Return (X, Y) of the center of cell containing provided text 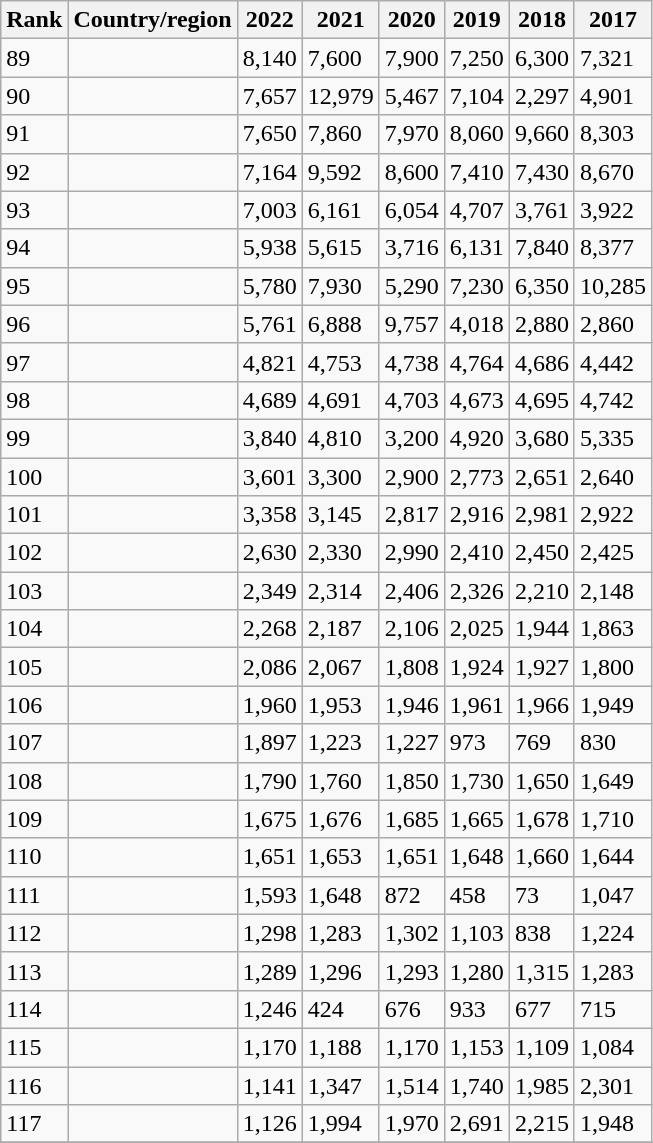
73 (542, 895)
7,250 (476, 58)
7,003 (270, 210)
2,067 (340, 667)
2,268 (270, 629)
4,821 (270, 362)
Rank (34, 20)
4,810 (340, 438)
7,970 (412, 134)
2,900 (412, 477)
1,790 (270, 781)
115 (34, 1047)
2,187 (340, 629)
1,246 (270, 1009)
2019 (476, 20)
1,653 (340, 857)
8,140 (270, 58)
5,938 (270, 248)
2020 (412, 20)
101 (34, 515)
5,290 (412, 286)
838 (542, 933)
10,285 (612, 286)
2,817 (412, 515)
1,660 (542, 857)
6,131 (476, 248)
973 (476, 743)
4,738 (412, 362)
3,761 (542, 210)
7,650 (270, 134)
8,600 (412, 172)
98 (34, 400)
102 (34, 553)
5,467 (412, 96)
4,691 (340, 400)
5,780 (270, 286)
1,109 (542, 1047)
9,592 (340, 172)
3,200 (412, 438)
8,670 (612, 172)
8,060 (476, 134)
677 (542, 1009)
103 (34, 591)
830 (612, 743)
105 (34, 667)
1,153 (476, 1047)
933 (476, 1009)
1,084 (612, 1047)
2,215 (542, 1124)
99 (34, 438)
113 (34, 971)
769 (542, 743)
676 (412, 1009)
107 (34, 743)
2,406 (412, 591)
424 (340, 1009)
1,730 (476, 781)
2,330 (340, 553)
2,297 (542, 96)
715 (612, 1009)
4,742 (612, 400)
9,660 (542, 134)
1,953 (340, 705)
6,054 (412, 210)
1,944 (542, 629)
8,377 (612, 248)
110 (34, 857)
4,018 (476, 324)
4,703 (412, 400)
1,126 (270, 1124)
117 (34, 1124)
1,289 (270, 971)
114 (34, 1009)
1,685 (412, 819)
106 (34, 705)
2,314 (340, 591)
2,773 (476, 477)
2018 (542, 20)
2,349 (270, 591)
6,300 (542, 58)
2,450 (542, 553)
4,686 (542, 362)
1,296 (340, 971)
1,949 (612, 705)
2017 (612, 20)
3,601 (270, 477)
95 (34, 286)
4,901 (612, 96)
1,047 (612, 895)
1,227 (412, 743)
7,860 (340, 134)
1,863 (612, 629)
104 (34, 629)
1,223 (340, 743)
96 (34, 324)
1,710 (612, 819)
2,301 (612, 1085)
2,916 (476, 515)
1,188 (340, 1047)
2,990 (412, 553)
5,615 (340, 248)
1,347 (340, 1085)
89 (34, 58)
9,757 (412, 324)
116 (34, 1085)
2,691 (476, 1124)
1,850 (412, 781)
109 (34, 819)
1,593 (270, 895)
1,970 (412, 1124)
12,979 (340, 96)
1,103 (476, 933)
111 (34, 895)
1,644 (612, 857)
8,303 (612, 134)
2,651 (542, 477)
7,900 (412, 58)
2,640 (612, 477)
100 (34, 477)
7,230 (476, 286)
Country/region (152, 20)
2,630 (270, 553)
2,425 (612, 553)
1,960 (270, 705)
3,145 (340, 515)
1,675 (270, 819)
1,927 (542, 667)
4,695 (542, 400)
94 (34, 248)
1,315 (542, 971)
7,410 (476, 172)
7,930 (340, 286)
3,300 (340, 477)
1,650 (542, 781)
1,665 (476, 819)
3,680 (542, 438)
1,649 (612, 781)
4,920 (476, 438)
90 (34, 96)
7,600 (340, 58)
1,302 (412, 933)
6,350 (542, 286)
1,676 (340, 819)
872 (412, 895)
1,514 (412, 1085)
92 (34, 172)
4,753 (340, 362)
4,764 (476, 362)
1,808 (412, 667)
1,800 (612, 667)
3,716 (412, 248)
7,657 (270, 96)
2022 (270, 20)
97 (34, 362)
1,224 (612, 933)
7,164 (270, 172)
2,025 (476, 629)
3,840 (270, 438)
6,161 (340, 210)
1,293 (412, 971)
3,922 (612, 210)
2,410 (476, 553)
1,760 (340, 781)
108 (34, 781)
2,210 (542, 591)
2021 (340, 20)
1,961 (476, 705)
112 (34, 933)
7,430 (542, 172)
4,689 (270, 400)
2,880 (542, 324)
7,321 (612, 58)
458 (476, 895)
4,442 (612, 362)
1,740 (476, 1085)
4,673 (476, 400)
2,981 (542, 515)
1,966 (542, 705)
2,860 (612, 324)
1,141 (270, 1085)
91 (34, 134)
2,148 (612, 591)
1,678 (542, 819)
7,104 (476, 96)
2,326 (476, 591)
1,924 (476, 667)
3,358 (270, 515)
6,888 (340, 324)
5,761 (270, 324)
2,106 (412, 629)
1,298 (270, 933)
1,948 (612, 1124)
1,946 (412, 705)
1,897 (270, 743)
4,707 (476, 210)
7,840 (542, 248)
93 (34, 210)
1,280 (476, 971)
2,922 (612, 515)
5,335 (612, 438)
2,086 (270, 667)
1,994 (340, 1124)
1,985 (542, 1085)
